From the cell containing the given text, extract its center point as [X, Y] coordinate. 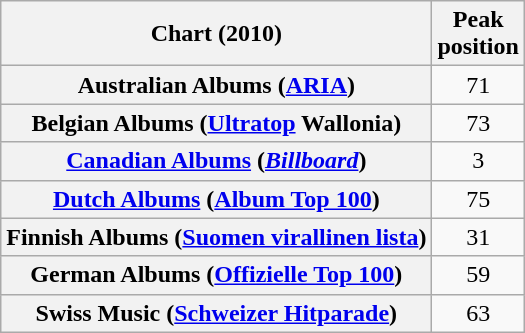
63 [478, 313]
3 [478, 161]
71 [478, 85]
German Albums (Offizielle Top 100) [216, 275]
73 [478, 123]
Swiss Music (Schweizer Hitparade) [216, 313]
75 [478, 199]
Finnish Albums (Suomen virallinen lista) [216, 237]
Canadian Albums (Billboard) [216, 161]
Belgian Albums (Ultratop Wallonia) [216, 123]
Dutch Albums (Album Top 100) [216, 199]
Chart (2010) [216, 34]
Peakposition [478, 34]
Australian Albums (ARIA) [216, 85]
31 [478, 237]
59 [478, 275]
